Extract the [x, y] coordinate from the center of the cell holding the provided text.  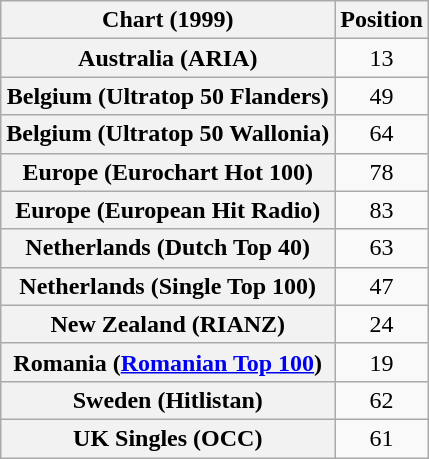
13 [382, 58]
Europe (Eurochart Hot 100) [168, 172]
Romania (Romanian Top 100) [168, 362]
83 [382, 210]
49 [382, 96]
47 [382, 286]
UK Singles (OCC) [168, 438]
Chart (1999) [168, 20]
Position [382, 20]
Belgium (Ultratop 50 Wallonia) [168, 134]
78 [382, 172]
61 [382, 438]
63 [382, 248]
Belgium (Ultratop 50 Flanders) [168, 96]
Australia (ARIA) [168, 58]
Netherlands (Single Top 100) [168, 286]
62 [382, 400]
24 [382, 324]
64 [382, 134]
19 [382, 362]
New Zealand (RIANZ) [168, 324]
Europe (European Hit Radio) [168, 210]
Sweden (Hitlistan) [168, 400]
Netherlands (Dutch Top 40) [168, 248]
